Identify which cell holds the provided text, then report its [X, Y] central coordinate. 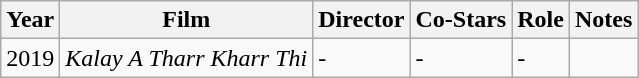
Film [186, 20]
Co-Stars [461, 20]
Role [541, 20]
Notes [603, 20]
Year [30, 20]
Kalay A Tharr Kharr Thi [186, 58]
2019 [30, 58]
Director [362, 20]
